Locate the cell with the specified text and output its (X, Y) center coordinate. 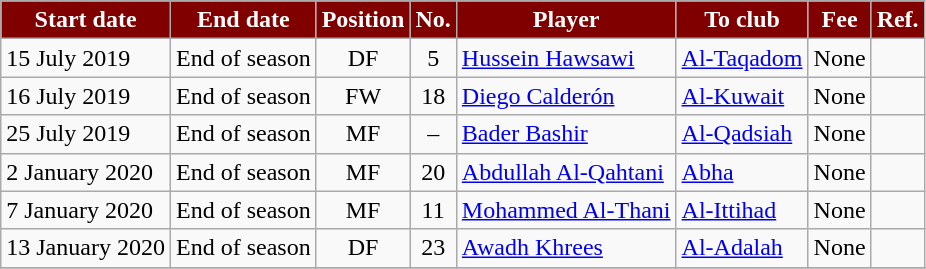
7 January 2020 (86, 210)
Abha (742, 172)
Al-Kuwait (742, 96)
No. (433, 20)
Hussein Hawsawi (566, 58)
20 (433, 172)
Diego Calderón (566, 96)
Al-Qadsiah (742, 134)
Al-Taqadom (742, 58)
13 January 2020 (86, 248)
Al-Adalah (742, 248)
Bader Bashir (566, 134)
Ref. (898, 20)
Abdullah Al-Qahtani (566, 172)
2 January 2020 (86, 172)
5 (433, 58)
15 July 2019 (86, 58)
To club (742, 20)
25 July 2019 (86, 134)
End date (243, 20)
Al-Ittihad (742, 210)
16 July 2019 (86, 96)
Fee (840, 20)
Position (363, 20)
23 (433, 248)
Player (566, 20)
Start date (86, 20)
18 (433, 96)
FW (363, 96)
Awadh Khrees (566, 248)
Mohammed Al-Thani (566, 210)
– (433, 134)
11 (433, 210)
